Find where the given text appears and provide that cell's center as [x, y] coordinate. 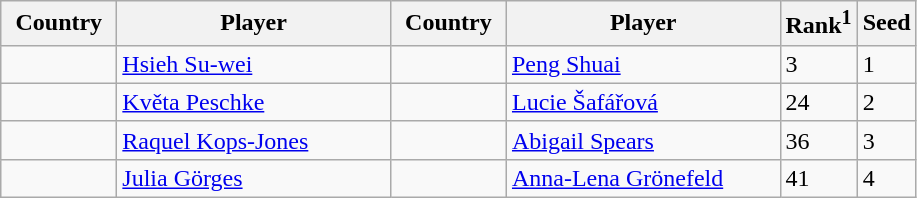
Květa Peschke [254, 102]
Anna-Lena Grönefeld [643, 178]
1 [886, 64]
Julia Görges [254, 178]
Hsieh Su-wei [254, 64]
4 [886, 178]
Abigail Spears [643, 140]
41 [818, 178]
Peng Shuai [643, 64]
Seed [886, 24]
36 [818, 140]
Rank1 [818, 24]
24 [818, 102]
Lucie Šafářová [643, 102]
Raquel Kops-Jones [254, 140]
2 [886, 102]
